Search for the cell housing the specified text and yield its [x, y] center coordinate. 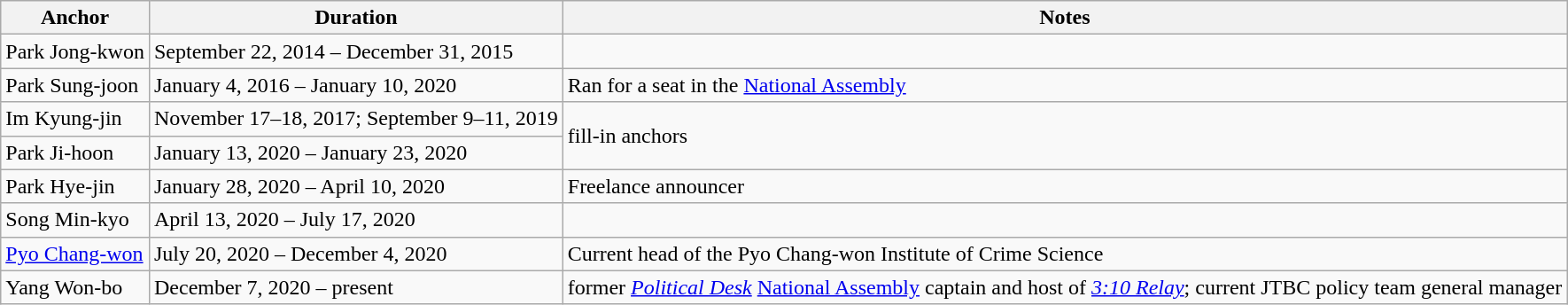
Yang Won-bo [75, 287]
Ran for a seat in the National Assembly [1065, 85]
Pyo Chang-won [75, 254]
April 13, 2020 – July 17, 2020 [356, 220]
September 22, 2014 – December 31, 2015 [356, 51]
Park Sung-joon [75, 85]
Freelance announcer [1065, 186]
January 13, 2020 – January 23, 2020 [356, 152]
December 7, 2020 – present [356, 287]
Duration [356, 18]
July 20, 2020 – December 4, 2020 [356, 254]
January 4, 2016 – January 10, 2020 [356, 85]
November 17–18, 2017; September 9–11, 2019 [356, 119]
Notes [1065, 18]
fill-in anchors [1065, 136]
Anchor [75, 18]
Park Jong-kwon [75, 51]
Current head of the Pyo Chang-won Institute of Crime Science [1065, 254]
Song Min-kyo [75, 220]
Park Ji-hoon [75, 152]
Im Kyung-jin [75, 119]
former Political Desk National Assembly captain and host of 3:10 Relay; current JTBC policy team general manager [1065, 287]
January 28, 2020 – April 10, 2020 [356, 186]
Park Hye-jin [75, 186]
